Find where the given text appears and provide that cell's center as [X, Y] coordinate. 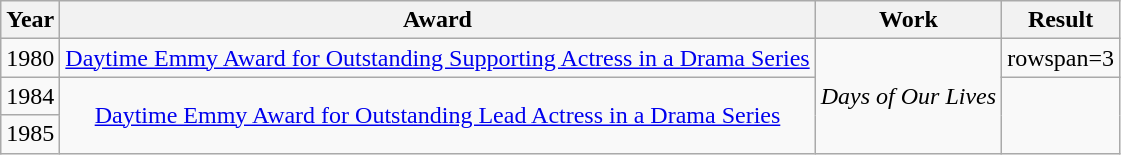
1984 [30, 96]
Result [1061, 20]
Work [908, 20]
Days of Our Lives [908, 96]
Award [438, 20]
Daytime Emmy Award for Outstanding Supporting Actress in a Drama Series [438, 58]
Daytime Emmy Award for Outstanding Lead Actress in a Drama Series [438, 115]
rowspan=3 [1061, 58]
Year [30, 20]
1980 [30, 58]
1985 [30, 134]
